Return the [X, Y] coordinate for the center point of the cell that contains the specified text.  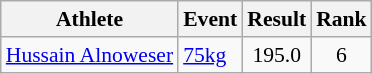
Athlete [90, 19]
Hussain Alnoweser [90, 55]
Rank [342, 19]
Event [210, 19]
75kg [210, 55]
Result [276, 19]
6 [342, 55]
195.0 [276, 55]
